Capture the cell that displays the provided text and extract its (X, Y) central coordinate. 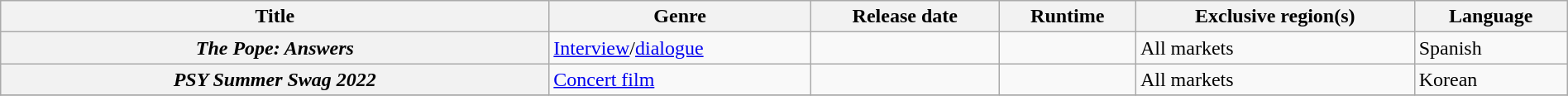
Spanish (1490, 48)
Language (1490, 17)
Korean (1490, 79)
Runtime (1067, 17)
Exclusive region(s) (1275, 17)
Release date (905, 17)
Interview/dialogue (680, 48)
Title (275, 17)
Concert film (680, 79)
Genre (680, 17)
The Pope: Answers (275, 48)
PSY Summer Swag 2022 (275, 79)
